Extract the (x, y) coordinate from the center of the cell holding the provided text.  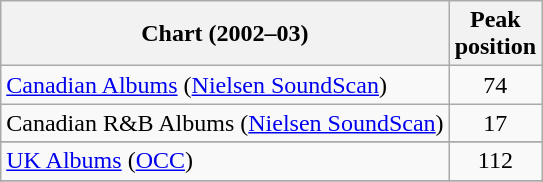
112 (495, 161)
Chart (2002–03) (225, 34)
74 (495, 85)
Peakposition (495, 34)
UK Albums (OCC) (225, 161)
17 (495, 123)
Canadian R&B Albums (Nielsen SoundScan) (225, 123)
Canadian Albums (Nielsen SoundScan) (225, 85)
